Scan for the cell matching the given text and deliver its (x, y) coordinate at center. 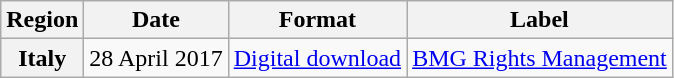
Format (317, 20)
Date (156, 20)
Label (540, 20)
BMG Rights Management (540, 58)
Region (42, 20)
Italy (42, 58)
Digital download (317, 58)
28 April 2017 (156, 58)
